Find where the given text appears and provide that cell's center as (x, y) coordinate. 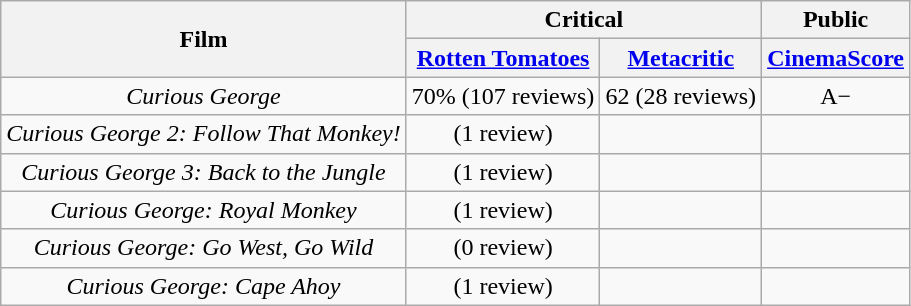
62 (28 reviews) (681, 96)
Critical (584, 20)
Curious George 3: Back to the Jungle (204, 172)
(0 review) (503, 248)
Metacritic (681, 58)
Curious George: Go West, Go Wild (204, 248)
Public (836, 20)
Film (204, 39)
Curious George: Cape Ahoy (204, 286)
70% (107 reviews) (503, 96)
CinemaScore (836, 58)
Rotten Tomatoes (503, 58)
Curious George: Royal Monkey (204, 210)
Curious George 2: Follow That Monkey! (204, 134)
A− (836, 96)
Curious George (204, 96)
